Determine the (x, y) coordinate at the center of the cell enclosing the given text.  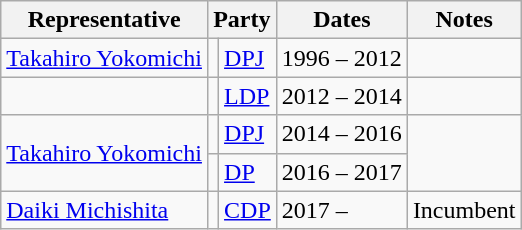
2014 – 2016 (342, 134)
Dates (342, 20)
2016 – 2017 (342, 172)
Representative (104, 20)
1996 – 2012 (342, 58)
Notes (464, 20)
Daiki Michishita (104, 210)
CDP (248, 210)
LDP (248, 96)
Incumbent (464, 210)
2017 – (342, 210)
DP (248, 172)
2012 – 2014 (342, 96)
Party (242, 20)
